Return the (x, y) coordinate for the center point of the cell that contains the specified text.  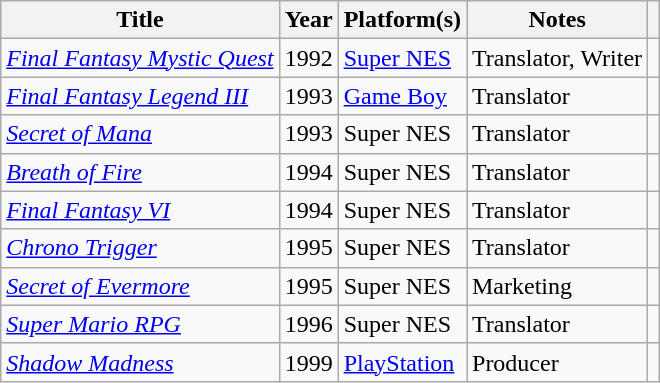
Producer (556, 362)
Final Fantasy Mystic Quest (140, 58)
Notes (556, 20)
Marketing (556, 286)
Super Mario RPG (140, 324)
Breath of Fire (140, 172)
PlayStation (402, 362)
1992 (308, 58)
Chrono Trigger (140, 248)
1999 (308, 362)
Final Fantasy VI (140, 210)
1996 (308, 324)
Shadow Madness (140, 362)
Title (140, 20)
Year (308, 20)
Game Boy (402, 96)
Translator, Writer (556, 58)
Secret of Mana (140, 134)
Secret of Evermore (140, 286)
Platform(s) (402, 20)
Final Fantasy Legend III (140, 96)
